Return [x, y] of the center of cell containing provided text 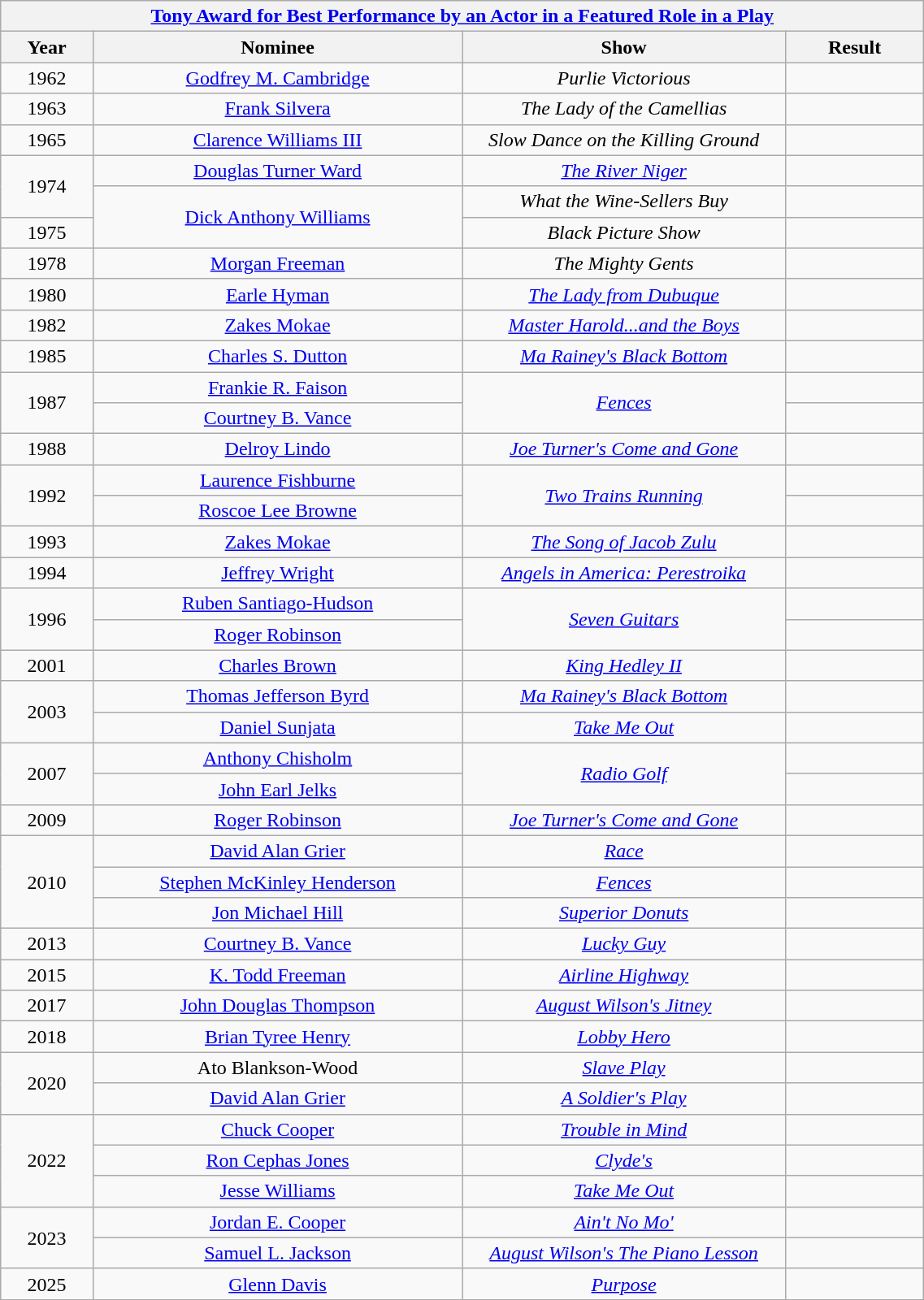
King Hedley II [624, 665]
Black Picture Show [624, 232]
2007 [47, 773]
Superior Donuts [624, 913]
What the Wine-Sellers Buy [624, 201]
2001 [47, 665]
K. Todd Freeman [277, 975]
2020 [47, 1083]
Radio Golf [624, 773]
Ato Blankson-Wood [277, 1068]
A Soldier's Play [624, 1098]
Two Trains Running [624, 496]
Clyde's [624, 1160]
Year [47, 47]
1992 [47, 496]
Chuck Cooper [277, 1129]
Ron Cephas Jones [277, 1160]
1974 [47, 186]
Lobby Hero [624, 1037]
1963 [47, 109]
Angels in America: Perestroika [624, 573]
2017 [47, 1006]
1980 [47, 294]
Nominee [277, 47]
2022 [47, 1160]
Clarence Williams III [277, 140]
John Earl Jelks [277, 789]
1988 [47, 449]
Morgan Freeman [277, 263]
Slave Play [624, 1068]
Douglas Turner Ward [277, 171]
1993 [47, 542]
Delroy Lindo [277, 449]
Master Harold...and the Boys [624, 325]
Tony Award for Best Performance by an Actor in a Featured Role in a Play [462, 16]
Brian Tyree Henry [277, 1037]
1982 [47, 325]
2023 [47, 1237]
Glenn Davis [277, 1284]
Result [854, 47]
Roscoe Lee Browne [277, 511]
2015 [47, 975]
Earle Hyman [277, 294]
The Lady from Dubuque [624, 294]
1975 [47, 232]
Daniel Sunjata [277, 727]
Race [624, 851]
Laurence Fishburne [277, 480]
Godfrey M. Cambridge [277, 78]
Thomas Jefferson Byrd [277, 696]
Trouble in Mind [624, 1129]
Purpose [624, 1284]
Charles S. Dutton [277, 356]
2010 [47, 882]
Jordan E. Cooper [277, 1222]
Purlie Victorious [624, 78]
Anthony Chisholm [277, 758]
The Mighty Gents [624, 263]
2003 [47, 712]
Stephen McKinley Henderson [277, 882]
1985 [47, 356]
Jon Michael Hill [277, 913]
Lucky Guy [624, 944]
Ruben Santiago-Hudson [277, 604]
The Lady of the Camellias [624, 109]
Jesse Williams [277, 1191]
John Douglas Thompson [277, 1006]
Dick Anthony Williams [277, 217]
The River Niger [624, 171]
Samuel L. Jackson [277, 1253]
Charles Brown [277, 665]
Jeffrey Wright [277, 573]
Slow Dance on the Killing Ground [624, 140]
2013 [47, 944]
1965 [47, 140]
2009 [47, 820]
1962 [47, 78]
Seven Guitars [624, 619]
August Wilson's The Piano Lesson [624, 1253]
2025 [47, 1284]
1994 [47, 573]
Ain't No Mo' [624, 1222]
Airline Highway [624, 975]
The Song of Jacob Zulu [624, 542]
1996 [47, 619]
1978 [47, 263]
2018 [47, 1037]
Show [624, 47]
Frankie R. Faison [277, 388]
1987 [47, 403]
Frank Silvera [277, 109]
August Wilson's Jitney [624, 1006]
